Return [X, Y] of the center of cell containing provided text 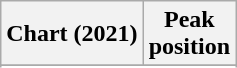
Chart (2021) [72, 34]
Peakposition [189, 34]
